Extract the [X, Y] coordinate from the center of the cell holding the provided text.  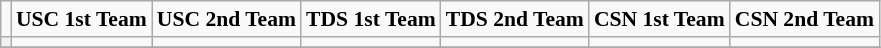
CSN 1st Team [660, 19]
TDS 2nd Team [515, 19]
USC 2nd Team [226, 19]
TDS 1st Team [371, 19]
USC 1st Team [82, 19]
CSN 2nd Team [804, 19]
